Return [X, Y] of the center of cell containing provided text 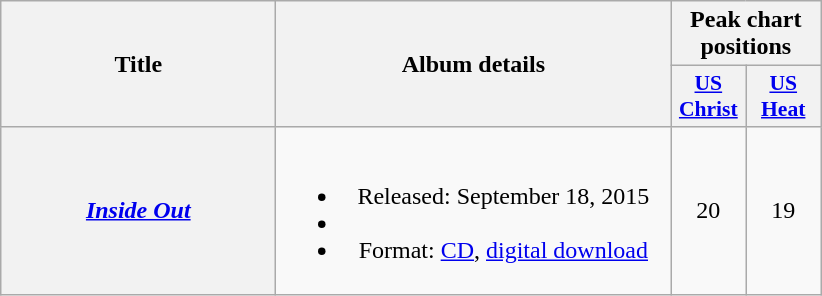
USHeat [784, 96]
20 [708, 210]
USChrist [708, 96]
Album details [474, 64]
Title [138, 64]
Inside Out [138, 210]
19 [784, 210]
Released: September 18, 2015Format: CD, digital download [474, 210]
Peak chart positions [746, 34]
